Return (X, Y) of the center of cell containing provided text 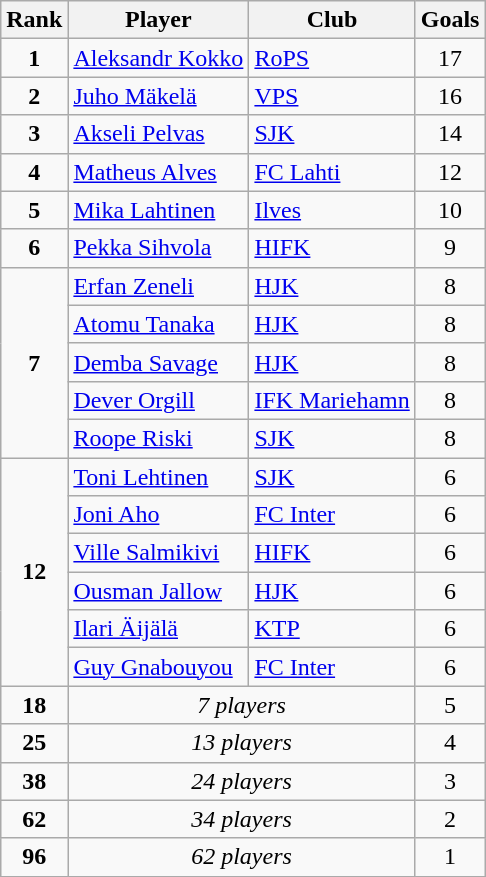
Guy Gnabouyou (158, 667)
Matheus Alves (158, 172)
Ville Salmikivi (158, 553)
96 (34, 857)
Mika Lahtinen (158, 210)
62 (34, 819)
7 players (242, 705)
34 players (242, 819)
Toni Lehtinen (158, 477)
14 (450, 134)
FC Lahti (332, 172)
Rank (34, 20)
Dever Orgill (158, 400)
VPS (332, 96)
RoPS (332, 58)
Player (158, 20)
24 players (242, 781)
Ousman Jallow (158, 591)
Goals (450, 20)
Akseli Pelvas (158, 134)
Club (332, 20)
Atomu Tanaka (158, 324)
KTP (332, 629)
16 (450, 96)
Ilari Äijälä (158, 629)
10 (450, 210)
Roope Riski (158, 438)
17 (450, 58)
Aleksandr Kokko (158, 58)
IFK Mariehamn (332, 400)
Joni Aho (158, 515)
9 (450, 248)
38 (34, 781)
Erfan Zeneli (158, 286)
25 (34, 743)
Pekka Sihvola (158, 248)
18 (34, 705)
Demba Savage (158, 362)
13 players (242, 743)
7 (34, 362)
Ilves (332, 210)
62 players (242, 857)
Juho Mäkelä (158, 96)
